Extract the [x, y] coordinate from the center of the cell holding the provided text.  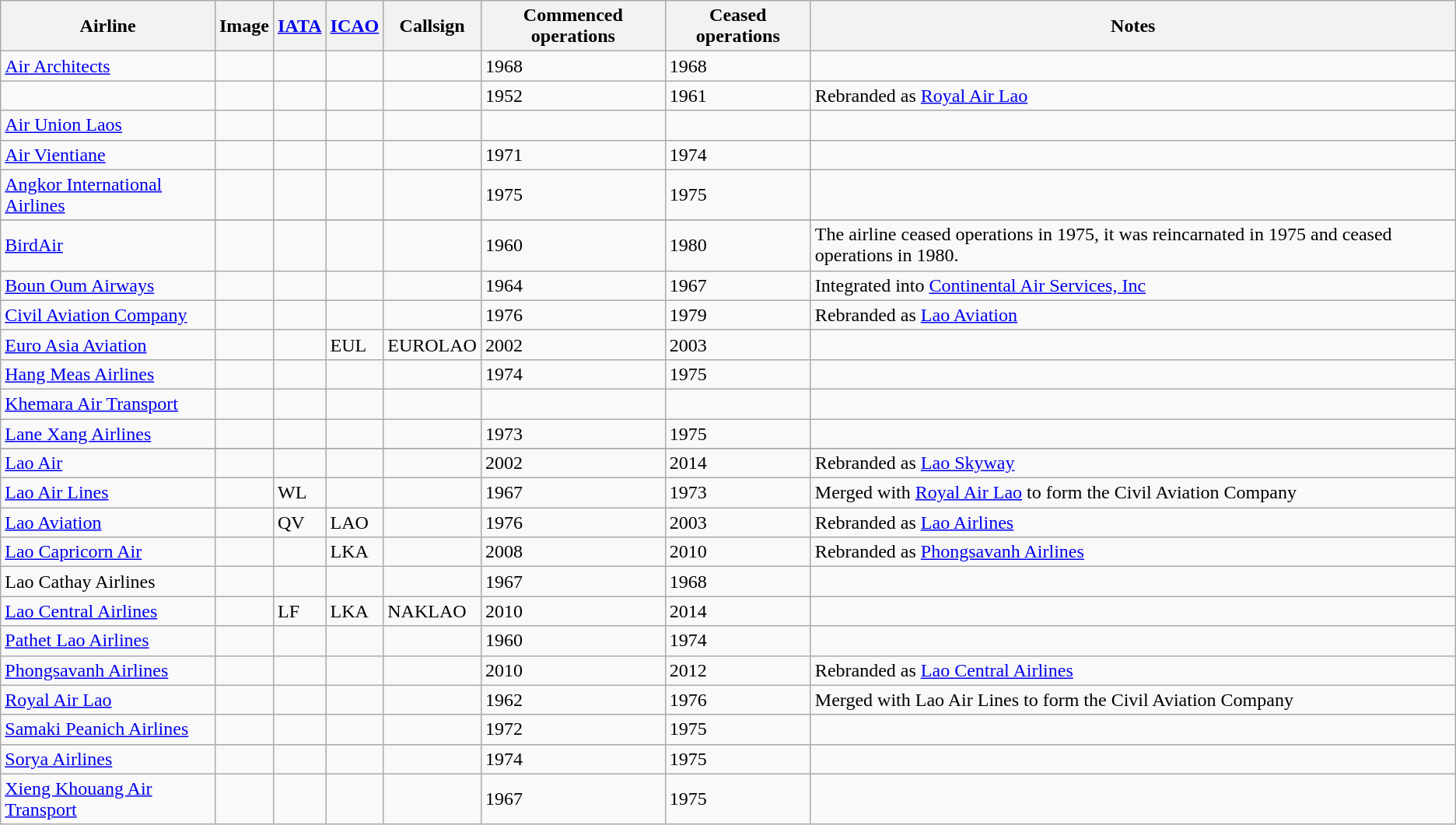
Integrated into Continental Air Services, Inc [1132, 285]
EUROLAO [432, 344]
Pathet Lao Airlines [108, 641]
Rebranded as Lao Skyway [1132, 463]
Air Vientiane [108, 155]
Boun Oum Airways [108, 285]
Commenced operations [572, 26]
EUL [355, 344]
IATA [299, 26]
Rebranded as Royal Air Lao [1132, 96]
1964 [572, 285]
BirdAir [108, 246]
1961 [737, 96]
Callsign [432, 26]
Khemara Air Transport [108, 404]
Airline [108, 26]
1972 [572, 729]
1962 [572, 700]
Merged with Royal Air Lao to form the Civil Aviation Company [1132, 493]
Lao Air Lines [108, 493]
2008 [572, 552]
Rebranded as Phongsavanh Airlines [1132, 552]
Angkor International Airlines [108, 194]
Air Architects [108, 66]
2012 [737, 670]
Rebranded as Lao Central Airlines [1132, 670]
Samaki Peanich Airlines [108, 729]
Merged with Lao Air Lines to form the Civil Aviation Company [1132, 700]
Civil Aviation Company [108, 315]
1952 [572, 96]
LF [299, 611]
WL [299, 493]
1980 [737, 246]
Sorya Airlines [108, 759]
Lao Aviation [108, 523]
Royal Air Lao [108, 700]
Rebranded as Lao Airlines [1132, 523]
ICAO [355, 26]
QV [299, 523]
Phongsavanh Airlines [108, 670]
Image [244, 26]
Lao Capricorn Air [108, 552]
NAKLAO [432, 611]
LAO [355, 523]
The airline ceased operations in 1975, it was reincarnated in 1975 and ceased operations in 1980. [1132, 246]
1971 [572, 155]
Euro Asia Aviation [108, 344]
Notes [1132, 26]
Rebranded as Lao Aviation [1132, 315]
Air Union Laos [108, 125]
Lane Xang Airlines [108, 433]
1979 [737, 315]
Lao Air [108, 463]
Lao Cathay Airlines [108, 582]
Xieng Khouang Air Transport [108, 799]
Lao Central Airlines [108, 611]
Ceased operations [737, 26]
Hang Meas Airlines [108, 374]
